Extract the [x, y] coordinate from the center of the cell holding the provided text.  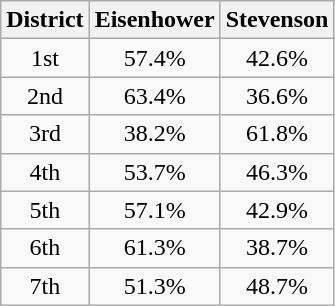
3rd [45, 134]
57.1% [154, 210]
61.3% [154, 248]
61.8% [277, 134]
42.6% [277, 58]
6th [45, 248]
Stevenson [277, 20]
District [45, 20]
1st [45, 58]
53.7% [154, 172]
38.7% [277, 248]
63.4% [154, 96]
38.2% [154, 134]
51.3% [154, 286]
48.7% [277, 286]
7th [45, 286]
57.4% [154, 58]
42.9% [277, 210]
5th [45, 210]
Eisenhower [154, 20]
46.3% [277, 172]
4th [45, 172]
2nd [45, 96]
36.6% [277, 96]
